Provide the (X, Y) coordinate of the cell's center where the given text is located.  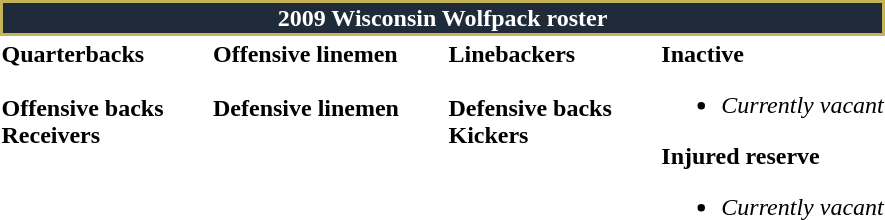
2009 Wisconsin Wolfpack roster (442, 18)
